Determine the (X, Y) coordinate at the center of the cell enclosing the given text.  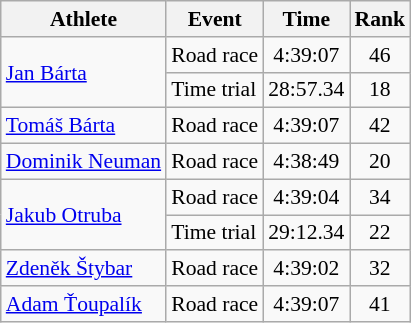
Event (214, 19)
Jakub Otruba (84, 214)
Zdeněk Štybar (84, 269)
29:12.34 (306, 233)
Rank (380, 19)
34 (380, 197)
Tomáš Bárta (84, 126)
Adam Ťoupalík (84, 304)
Dominik Neuman (84, 162)
18 (380, 90)
28:57.34 (306, 90)
4:39:04 (306, 197)
46 (380, 55)
4:39:02 (306, 269)
42 (380, 126)
32 (380, 269)
Jan Bárta (84, 72)
Athlete (84, 19)
22 (380, 233)
Time (306, 19)
20 (380, 162)
4:38:49 (306, 162)
41 (380, 304)
